Locate the cell with the specified text and output its (x, y) center coordinate. 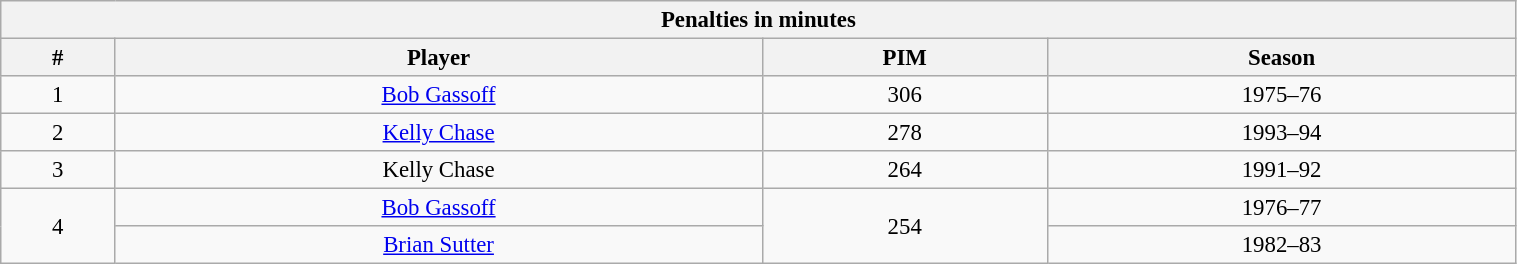
1993–94 (1282, 133)
Season (1282, 58)
1976–77 (1282, 208)
1982–83 (1282, 245)
278 (904, 133)
PIM (904, 58)
# (58, 58)
2 (58, 133)
Player (438, 58)
Penalties in minutes (758, 20)
3 (58, 170)
254 (904, 226)
1991–92 (1282, 170)
4 (58, 226)
1 (58, 95)
306 (904, 95)
1975–76 (1282, 95)
264 (904, 170)
Brian Sutter (438, 245)
